From the cell containing the given text, extract its center point as [x, y] coordinate. 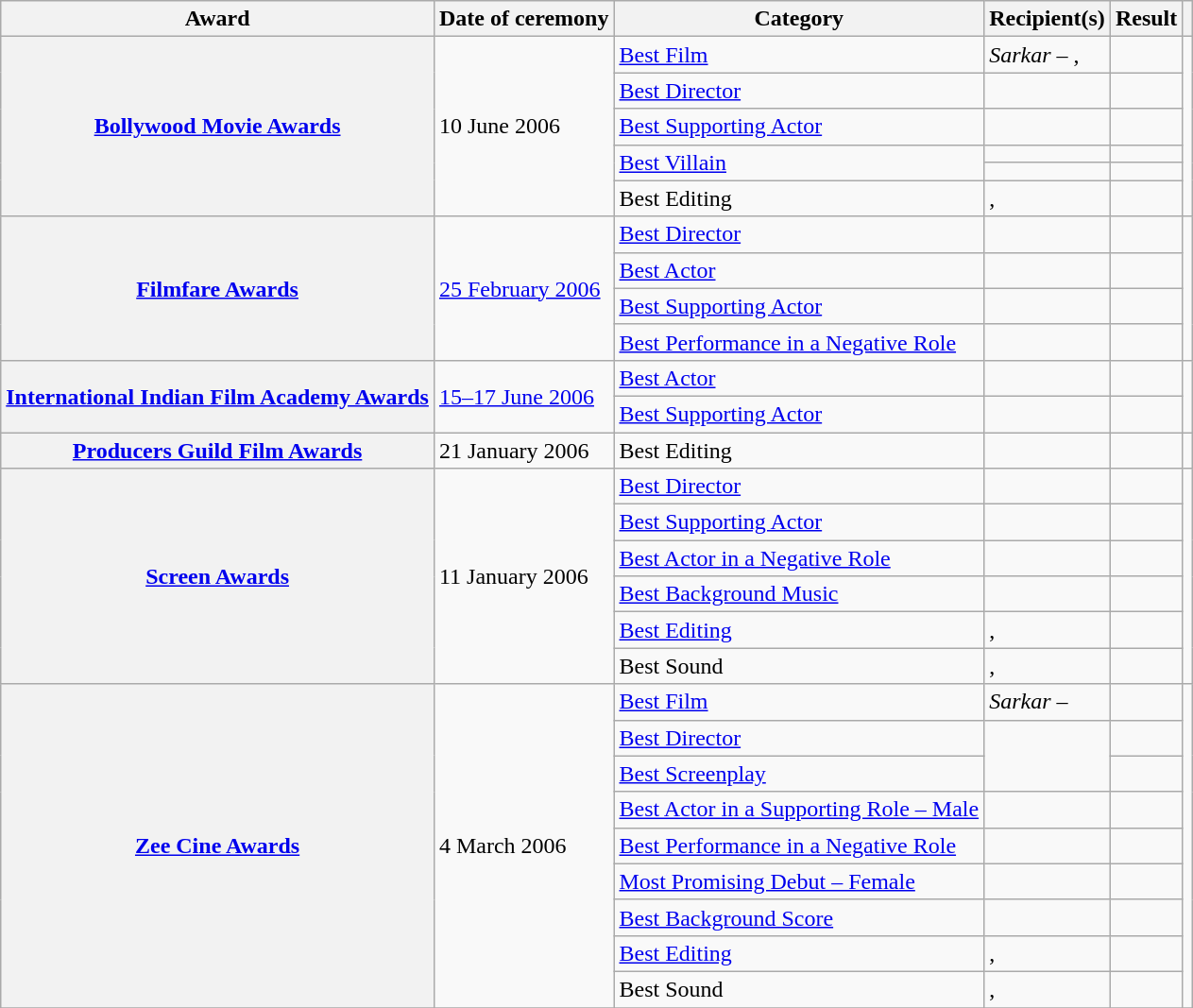
Best Background Music [799, 594]
Producers Guild Film Awards [217, 451]
15–17 June 2006 [523, 396]
Date of ceremony [523, 19]
Award [217, 19]
Zee Cine Awards [217, 846]
Best Background Score [799, 917]
Sarkar – [1048, 702]
10 June 2006 [523, 127]
11 January 2006 [523, 576]
Best Villain [799, 162]
Most Promising Debut – Female [799, 881]
Filmfare Awards [217, 288]
21 January 2006 [523, 451]
Result [1146, 19]
Best Screenplay [799, 774]
Category [799, 19]
25 February 2006 [523, 288]
Screen Awards [217, 576]
International Indian Film Academy Awards [217, 396]
Best Actor in a Negative Role [799, 558]
Bollywood Movie Awards [217, 127]
Recipient(s) [1048, 19]
4 March 2006 [523, 846]
Best Actor in a Supporting Role – Male [799, 810]
Sarkar – , [1048, 55]
